From the cell containing the given text, extract its center point as (x, y) coordinate. 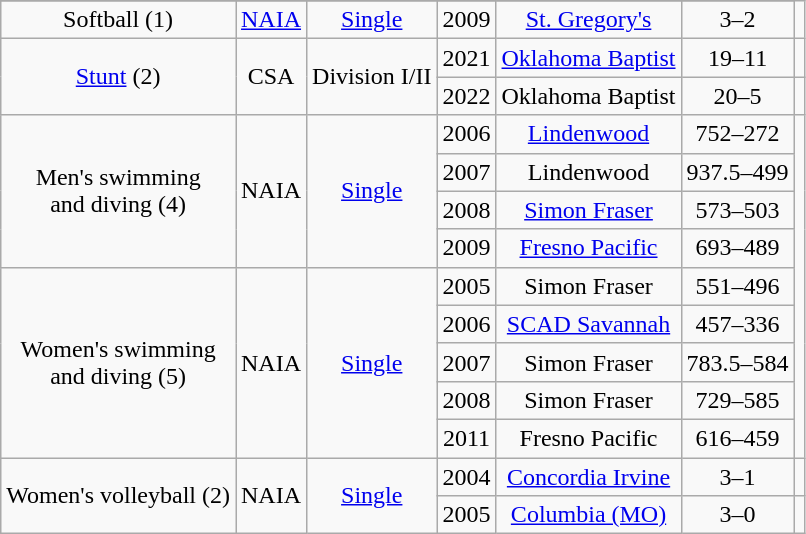
937.5–499 (738, 172)
573–503 (738, 210)
St. Gregory's (588, 20)
Women's volleyball (2) (118, 496)
2004 (466, 477)
693–489 (738, 248)
2021 (466, 58)
616–459 (738, 438)
752–272 (738, 134)
Men's swimming and diving (4) (118, 191)
Division I/II (372, 77)
3–0 (738, 515)
Stunt (2) (118, 77)
Softball (1) (118, 20)
Women's swimming and diving (5) (118, 362)
Concordia Irvine (588, 477)
20–5 (738, 96)
CSA (272, 77)
Columbia (MO) (588, 515)
551–496 (738, 286)
SCAD Savannah (588, 324)
3–1 (738, 477)
3–2 (738, 20)
2022 (466, 96)
729–585 (738, 400)
19–11 (738, 58)
457–336 (738, 324)
2011 (466, 438)
783.5–584 (738, 362)
